Provide the (X, Y) coordinate of the cell's center where the given text is located.  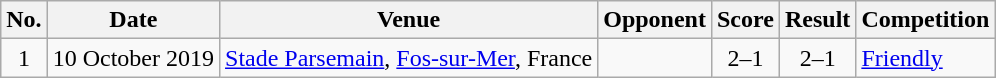
No. (24, 20)
Stade Parsemain, Fos-sur-Mer, France (409, 58)
Friendly (926, 58)
Venue (409, 20)
Competition (926, 20)
Result (817, 20)
Score (745, 20)
1 (24, 58)
10 October 2019 (133, 58)
Date (133, 20)
Opponent (655, 20)
